Search for the cell housing the specified text and yield its (X, Y) center coordinate. 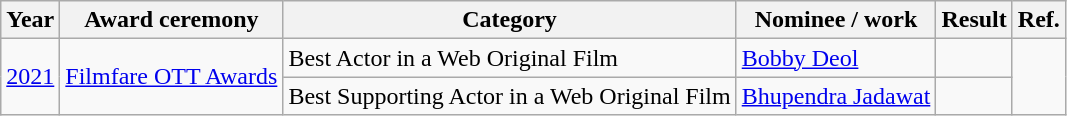
Result (974, 20)
Category (510, 20)
Bobby Deol (836, 58)
Nominee / work (836, 20)
Award ceremony (172, 20)
Year (30, 20)
Filmfare OTT Awards (172, 77)
Best Supporting Actor in a Web Original Film (510, 96)
Ref. (1038, 20)
Bhupendra Jadawat (836, 96)
Best Actor in a Web Original Film (510, 58)
2021 (30, 77)
